Identify which cell holds the provided text, then report its (X, Y) central coordinate. 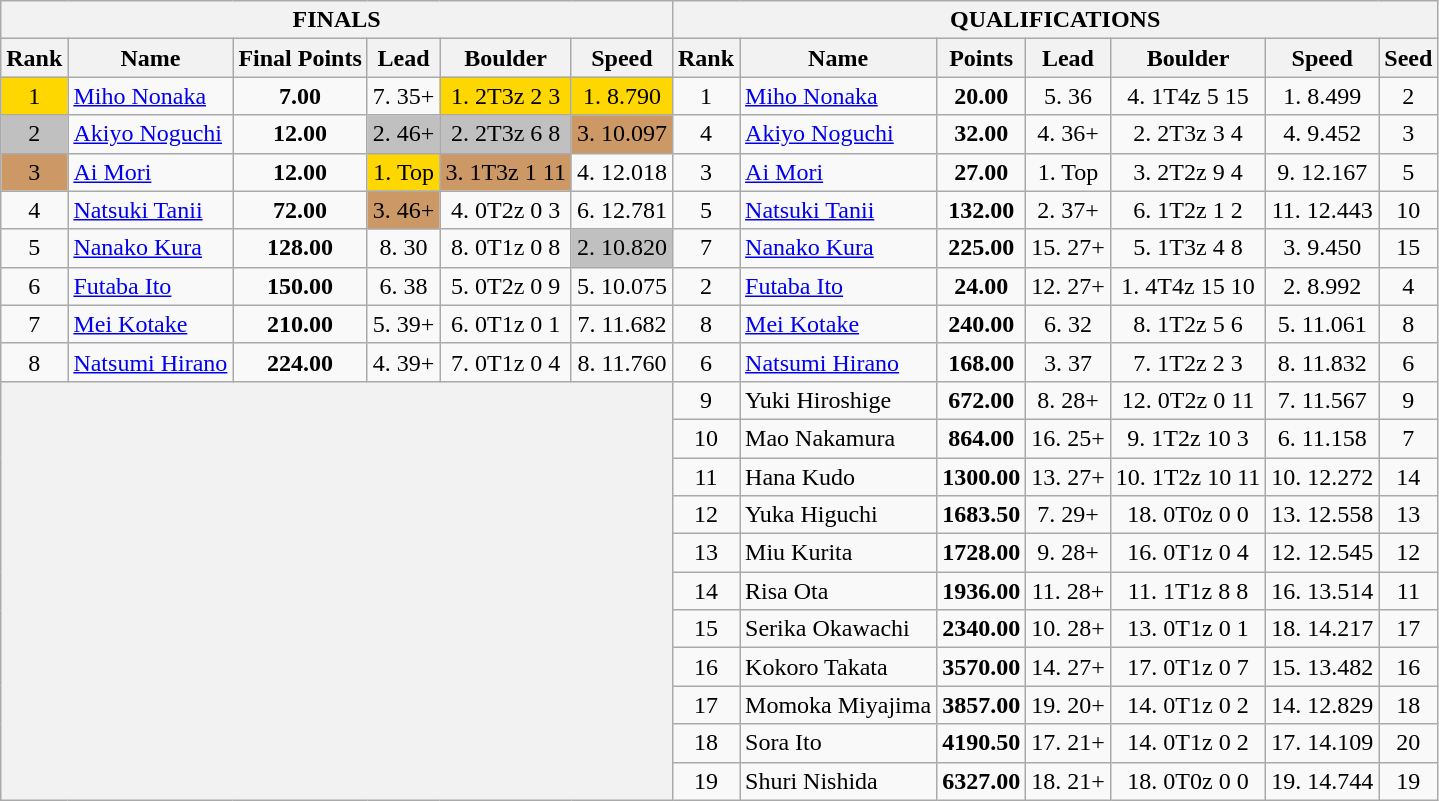
1. 8.790 (622, 96)
5. 10.075 (622, 286)
9. 12.167 (1322, 172)
18. 21+ (1068, 781)
6. 32 (1068, 324)
QUALIFICATIONS (1054, 20)
5. 0T2z 0 9 (506, 286)
1. 8.499 (1322, 96)
7. 29+ (1068, 515)
16. 0T1z 0 4 (1188, 553)
672.00 (982, 400)
224.00 (300, 362)
4. 0T2z 0 3 (506, 210)
32.00 (982, 134)
Seed (1408, 58)
8. 30 (404, 248)
240.00 (982, 324)
Miu Kurita (838, 553)
2. 2T3z 6 8 (506, 134)
18. 14.217 (1322, 629)
1936.00 (982, 591)
5. 11.061 (1322, 324)
11. 28+ (1068, 591)
210.00 (300, 324)
10. 28+ (1068, 629)
Kokoro Takata (838, 667)
10. 12.272 (1322, 477)
16. 25+ (1068, 438)
2. 46+ (404, 134)
17. 14.109 (1322, 743)
12. 27+ (1068, 286)
14. 12.829 (1322, 705)
3. 9.450 (1322, 248)
8. 28+ (1068, 400)
4190.50 (982, 743)
Mao Nakamura (838, 438)
4. 12.018 (622, 172)
2. 37+ (1068, 210)
Risa Ota (838, 591)
6. 11.158 (1322, 438)
Final Points (300, 58)
7. 35+ (404, 96)
132.00 (982, 210)
Shuri Nishida (838, 781)
6. 38 (404, 286)
5. 39+ (404, 324)
1. 4T4z 15 10 (1188, 286)
8. 11.760 (622, 362)
19. 20+ (1068, 705)
8. 1T2z 5 6 (1188, 324)
225.00 (982, 248)
5. 36 (1068, 96)
168.00 (982, 362)
2. 8.992 (1322, 286)
4. 39+ (404, 362)
20.00 (982, 96)
3570.00 (982, 667)
16. 13.514 (1322, 591)
864.00 (982, 438)
8. 11.832 (1322, 362)
Serika Okawachi (838, 629)
2. 10.820 (622, 248)
13. 27+ (1068, 477)
Momoka Miyajima (838, 705)
4. 1T4z 5 15 (1188, 96)
FINALS (337, 20)
7. 11.682 (622, 324)
20 (1408, 743)
3857.00 (982, 705)
Yuka Higuchi (838, 515)
13. 12.558 (1322, 515)
14. 27+ (1068, 667)
6. 1T2z 1 2 (1188, 210)
7.00 (300, 96)
1. 2T3z 2 3 (506, 96)
Sora Ito (838, 743)
17. 0T1z 0 7 (1188, 667)
1728.00 (982, 553)
3. 46+ (404, 210)
72.00 (300, 210)
8. 0T1z 0 8 (506, 248)
3. 10.097 (622, 134)
Hana Kudo (838, 477)
7. 1T2z 2 3 (1188, 362)
6. 0T1z 0 1 (506, 324)
12. 12.545 (1322, 553)
5. 1T3z 4 8 (1188, 248)
3. 1T3z 1 11 (506, 172)
11. 1T1z 8 8 (1188, 591)
7. 11.567 (1322, 400)
9. 28+ (1068, 553)
15. 27+ (1068, 248)
10. 1T2z 10 11 (1188, 477)
150.00 (300, 286)
27.00 (982, 172)
11. 12.443 (1322, 210)
1683.50 (982, 515)
1300.00 (982, 477)
6. 12.781 (622, 210)
17. 21+ (1068, 743)
Yuki Hiroshige (838, 400)
9. 1T2z 10 3 (1188, 438)
4. 36+ (1068, 134)
13. 0T1z 0 1 (1188, 629)
4. 9.452 (1322, 134)
3. 2T2z 9 4 (1188, 172)
2340.00 (982, 629)
19. 14.744 (1322, 781)
7. 0T1z 0 4 (506, 362)
128.00 (300, 248)
Points (982, 58)
15. 13.482 (1322, 667)
6327.00 (982, 781)
24.00 (982, 286)
12. 0T2z 0 11 (1188, 400)
3. 37 (1068, 362)
2. 2T3z 3 4 (1188, 134)
